Capture the cell that displays the provided text and extract its [x, y] central coordinate. 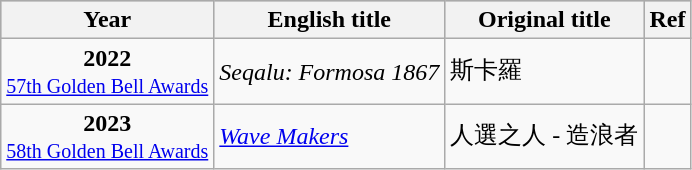
Year [108, 20]
Wave Makers [330, 136]
English title [330, 20]
Ref [668, 20]
2023 58th Golden Bell Awards [108, 136]
人選之人 - 造浪者 [544, 136]
Original title [544, 20]
2022 57th Golden Bell Awards [108, 72]
Seqalu: Formosa 1867 [330, 72]
斯卡羅 [544, 72]
